Determine the (x, y) coordinate at the center of the cell enclosing the given text.  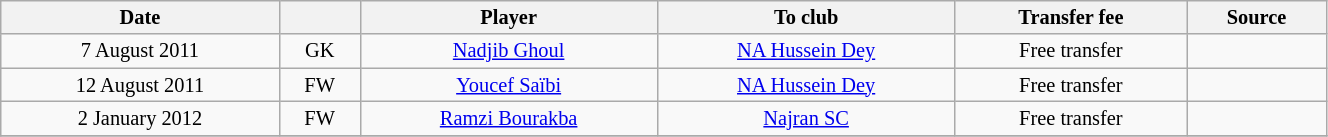
Date (140, 17)
12 August 2011 (140, 85)
7 August 2011 (140, 51)
Transfer fee (1070, 17)
Nadjib Ghoul (508, 51)
Youcef Saïbi (508, 85)
Source (1257, 17)
2 January 2012 (140, 118)
Player (508, 17)
Ramzi Bourakba (508, 118)
GK (320, 51)
Najran SC (806, 118)
To club (806, 17)
